From the cell containing the given text, extract its center point as (x, y) coordinate. 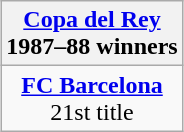
FC Barcelona21st title (92, 98)
Copa del Rey1987–88 winners (92, 34)
